Detect which cell encompasses the target text, then output its (x, y) center coordinate. 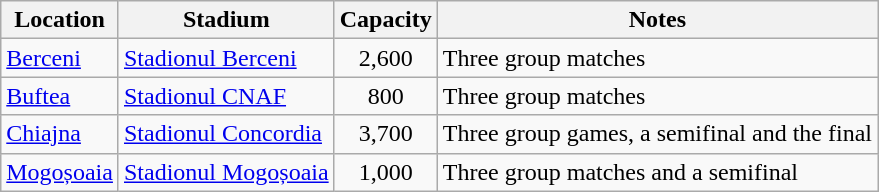
Stadionul CNAF (226, 96)
Chiajna (60, 134)
Capacity (386, 20)
1,000 (386, 172)
Buftea (60, 96)
Berceni (60, 58)
Three group matches and a semifinal (657, 172)
Notes (657, 20)
2,600 (386, 58)
Stadionul Berceni (226, 58)
Stadium (226, 20)
Three group games, a semifinal and the final (657, 134)
Mogoșoaia (60, 172)
800 (386, 96)
Stadionul Mogoșoaia (226, 172)
Location (60, 20)
3,700 (386, 134)
Stadionul Concordia (226, 134)
